Return [x, y] of the center of cell containing provided text 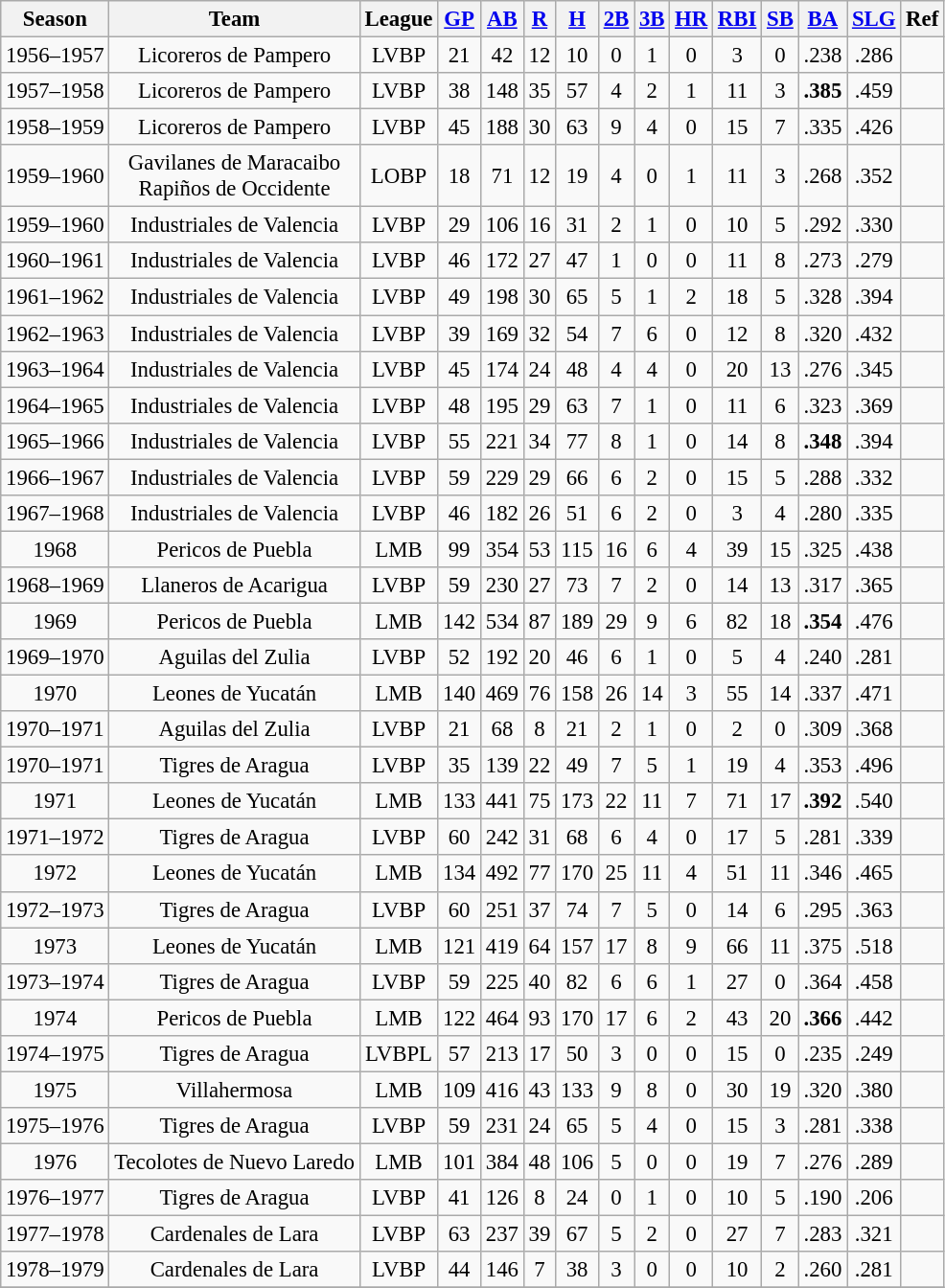
H [577, 19]
1958–1959 [56, 127]
198 [502, 297]
188 [502, 127]
67 [577, 1234]
25 [615, 874]
251 [502, 909]
174 [502, 369]
League [399, 19]
Season [56, 19]
213 [502, 1054]
115 [577, 549]
142 [460, 621]
1975–1976 [56, 1126]
Villahermosa [234, 1090]
.346 [822, 874]
.380 [874, 1090]
.273 [822, 262]
1956–1957 [56, 56]
1964–1965 [56, 405]
GP [460, 19]
1962–1963 [56, 333]
.345 [874, 369]
.190 [822, 1198]
1967–1968 [56, 514]
534 [502, 621]
173 [577, 801]
146 [502, 1270]
.392 [822, 801]
.328 [822, 297]
157 [577, 946]
.348 [822, 441]
225 [502, 981]
.286 [874, 56]
.540 [874, 801]
.432 [874, 333]
464 [502, 1018]
3B [652, 19]
42 [502, 56]
1973 [56, 946]
76 [539, 694]
.366 [822, 1018]
Tecolotes de Nuevo Laredo [234, 1161]
169 [502, 333]
419 [502, 946]
101 [460, 1161]
.323 [822, 405]
.235 [822, 1054]
AB [502, 19]
.364 [822, 981]
.438 [874, 549]
.365 [874, 586]
.442 [874, 1018]
416 [502, 1090]
148 [502, 91]
Team [234, 19]
158 [577, 694]
1961–1962 [56, 297]
195 [502, 405]
1974 [56, 1018]
237 [502, 1234]
LVBPL [399, 1054]
32 [539, 333]
189 [577, 621]
139 [502, 766]
37 [539, 909]
HR [692, 19]
.375 [822, 946]
.330 [874, 225]
1976 [56, 1161]
1969–1970 [56, 657]
1960–1961 [56, 262]
1963–1964 [56, 369]
93 [539, 1018]
50 [577, 1054]
.471 [874, 694]
47 [577, 262]
.240 [822, 657]
.317 [822, 586]
99 [460, 549]
140 [460, 694]
.325 [822, 549]
.426 [874, 127]
.280 [822, 514]
1972 [56, 874]
242 [502, 838]
492 [502, 874]
.465 [874, 874]
53 [539, 549]
230 [502, 586]
Gavilanes de MaracaiboRapiños de Occidente [234, 176]
52 [460, 657]
1975 [56, 1090]
44 [460, 1270]
.279 [874, 262]
40 [539, 981]
SLG [874, 19]
.288 [822, 477]
87 [539, 621]
1971–1972 [56, 838]
1977–1978 [56, 1234]
122 [460, 1018]
.338 [874, 1126]
441 [502, 801]
469 [502, 694]
.458 [874, 981]
182 [502, 514]
1973–1974 [56, 981]
LOBP [399, 176]
.321 [874, 1234]
41 [460, 1198]
1978–1979 [56, 1270]
192 [502, 657]
SB [780, 19]
221 [502, 441]
.339 [874, 838]
1966–1967 [56, 477]
172 [502, 262]
.295 [822, 909]
.363 [874, 909]
.476 [874, 621]
.283 [822, 1234]
.352 [874, 176]
1976–1977 [56, 1198]
Ref [922, 19]
231 [502, 1126]
73 [577, 586]
75 [539, 801]
229 [502, 477]
126 [502, 1198]
.238 [822, 56]
134 [460, 874]
.369 [874, 405]
384 [502, 1161]
.518 [874, 946]
1968 [56, 549]
.249 [874, 1054]
R [539, 19]
64 [539, 946]
1972–1973 [56, 909]
1974–1975 [56, 1054]
1957–1958 [56, 91]
.354 [822, 621]
1970 [56, 694]
.292 [822, 225]
.353 [822, 766]
.289 [874, 1161]
.337 [822, 694]
74 [577, 909]
1965–1966 [56, 441]
34 [539, 441]
.332 [874, 477]
109 [460, 1090]
2B [615, 19]
1969 [56, 621]
.206 [874, 1198]
354 [502, 549]
.309 [822, 729]
Llaneros de Acarigua [234, 586]
RBI [738, 19]
1971 [56, 801]
.496 [874, 766]
.385 [822, 91]
.459 [874, 91]
BA [822, 19]
.260 [822, 1270]
.368 [874, 729]
54 [577, 333]
1968–1969 [56, 586]
.268 [822, 176]
121 [460, 946]
